Detect which cell encompasses the target text, then output its (x, y) center coordinate. 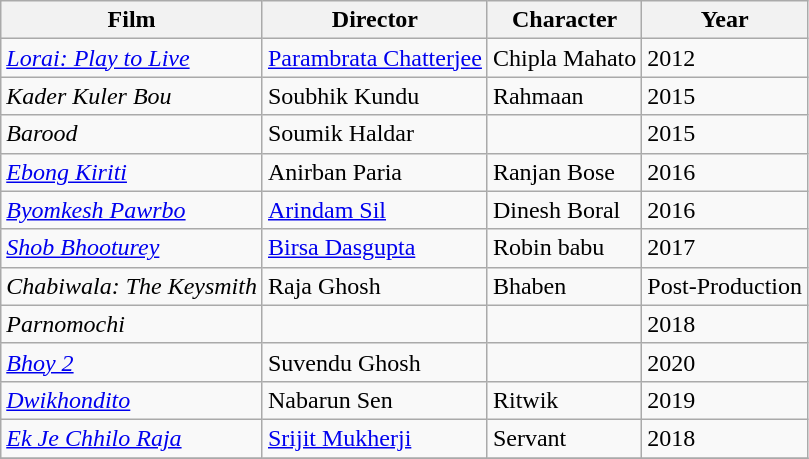
Ranjan Bose (564, 172)
Arindam Sil (374, 210)
Ek Je Chhilo Raja (132, 438)
Year (725, 20)
Post-Production (725, 286)
Lorai: Play to Live (132, 58)
Dwikhondito (132, 400)
Servant (564, 438)
Bhaben (564, 286)
Rahmaan (564, 96)
Kader Kuler Bou (132, 96)
Robin babu (564, 248)
Soumik Haldar (374, 134)
Barood (132, 134)
Suvendu Ghosh (374, 362)
Srijit Mukherji (374, 438)
Soubhik Kundu (374, 96)
Birsa Dasgupta (374, 248)
2019 (725, 400)
Nabarun Sen (374, 400)
2020 (725, 362)
Raja Ghosh (374, 286)
2017 (725, 248)
Chipla Mahato (564, 58)
Parnomochi (132, 324)
Anirban Paria (374, 172)
Dinesh Boral (564, 210)
Shob Bhooturey (132, 248)
Chabiwala: The Keysmith (132, 286)
Parambrata Chatterjee (374, 58)
Ebong Kiriti (132, 172)
Bhoy 2 (132, 362)
Ritwik (564, 400)
2012 (725, 58)
Director (374, 20)
Byomkesh Pawrbo (132, 210)
Character (564, 20)
Film (132, 20)
